Provide the (X, Y) coordinate of the cell's center where the given text is located.  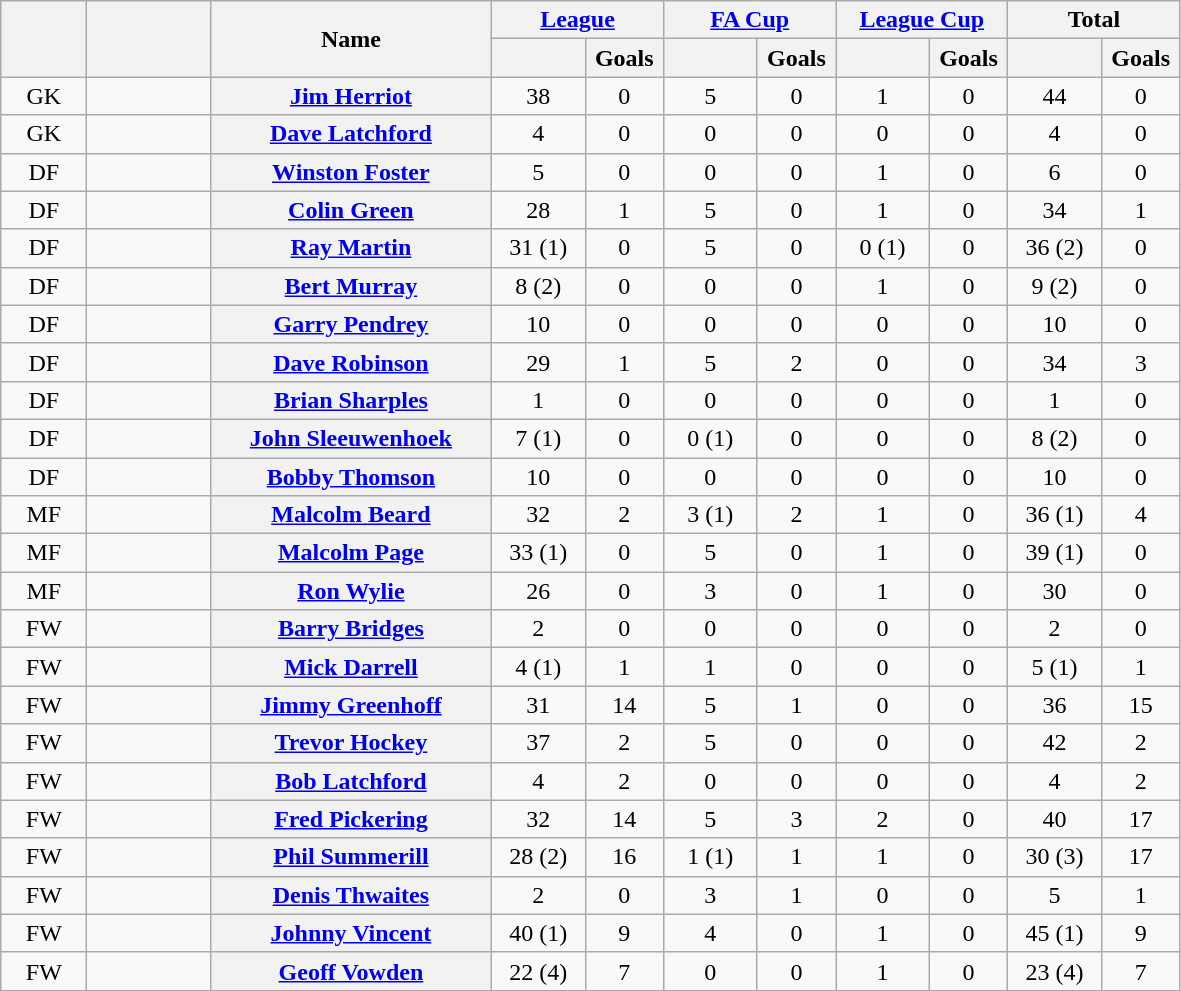
Bobby Thomson (350, 477)
Colin Green (350, 210)
Jim Herriot (350, 96)
33 (1) (538, 553)
9 (2) (1055, 286)
Phil Summerill (350, 857)
Dave Robinson (350, 362)
30 (3) (1055, 857)
Bob Latchford (350, 781)
31 (1) (538, 248)
Ron Wylie (350, 591)
Dave Latchford (350, 134)
Jimmy Greenhoff (350, 705)
31 (538, 705)
Ray Martin (350, 248)
40 (1) (538, 933)
37 (538, 743)
40 (1055, 819)
6 (1055, 172)
Trevor Hockey (350, 743)
29 (538, 362)
36 (2) (1055, 248)
16 (624, 857)
Malcolm Page (350, 553)
Winston Foster (350, 172)
4 (1) (538, 667)
1 (1) (711, 857)
League (577, 20)
Mick Darrell (350, 667)
28 (538, 210)
26 (538, 591)
36 (1) (1055, 515)
3 (1) (711, 515)
30 (1055, 591)
Barry Bridges (350, 629)
36 (1055, 705)
38 (538, 96)
FA Cup (750, 20)
League Cup (922, 20)
39 (1) (1055, 553)
Malcolm Beard (350, 515)
45 (1) (1055, 933)
44 (1055, 96)
15 (1140, 705)
Bert Murray (350, 286)
23 (4) (1055, 971)
7 (1) (538, 438)
42 (1055, 743)
Total (1094, 20)
Geoff Vowden (350, 971)
22 (4) (538, 971)
Name (350, 39)
5 (1) (1055, 667)
28 (2) (538, 857)
Fred Pickering (350, 819)
John Sleeuwenhoek (350, 438)
Denis Thwaites (350, 895)
Johnny Vincent (350, 933)
Brian Sharples (350, 400)
Garry Pendrey (350, 324)
